Detect which cell encompasses the target text, then output its (X, Y) center coordinate. 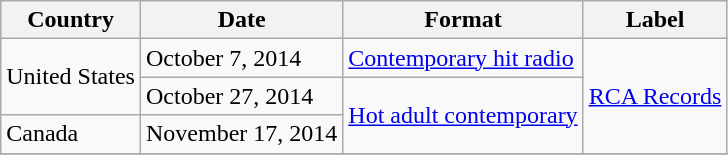
Label (655, 20)
Format (463, 20)
Date (241, 20)
Country (71, 20)
Contemporary hit radio (463, 58)
United States (71, 77)
RCA Records (655, 96)
October 7, 2014 (241, 58)
November 17, 2014 (241, 134)
Hot adult contemporary (463, 115)
Canada (71, 134)
October 27, 2014 (241, 96)
